Return [X, Y] of the center of cell containing provided text 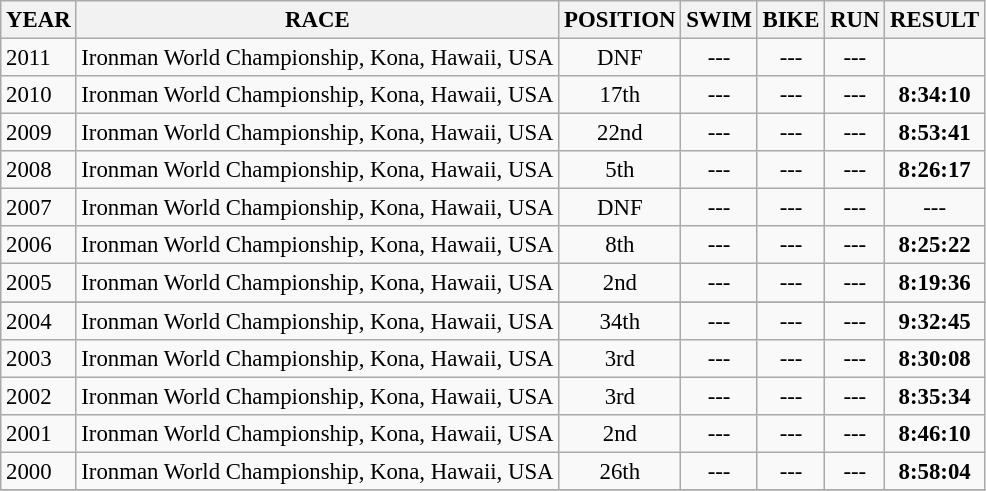
8:35:34 [935, 396]
8:46:10 [935, 433]
8:30:08 [935, 358]
2008 [38, 170]
8:34:10 [935, 95]
2001 [38, 433]
2000 [38, 471]
2004 [38, 321]
RESULT [935, 20]
8:26:17 [935, 170]
POSITION [620, 20]
2010 [38, 95]
34th [620, 321]
RACE [318, 20]
SWIM [719, 20]
2011 [38, 58]
26th [620, 471]
8:53:41 [935, 133]
8:58:04 [935, 471]
8th [620, 245]
2009 [38, 133]
BIKE [791, 20]
8:25:22 [935, 245]
2006 [38, 245]
8:19:36 [935, 283]
2007 [38, 208]
YEAR [38, 20]
2003 [38, 358]
22nd [620, 133]
RUN [855, 20]
17th [620, 95]
9:32:45 [935, 321]
5th [620, 170]
2002 [38, 396]
2005 [38, 283]
